Locate the cell with the specified text and output its (x, y) center coordinate. 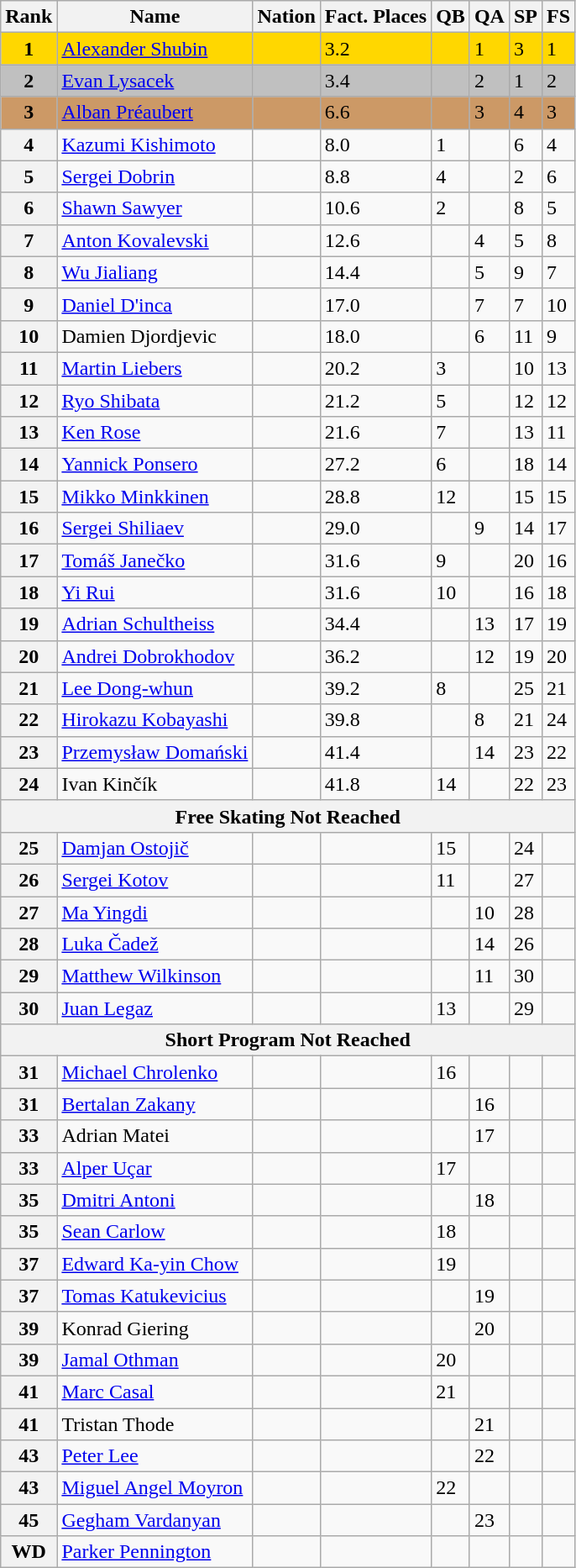
Tristan Thode (154, 1424)
Mikko Minkkinen (154, 497)
Martin Liebers (154, 368)
Kazumi Kishimoto (154, 145)
Fact. Places (375, 17)
Nation (286, 17)
Shawn Sawyer (154, 208)
Name (154, 17)
21.2 (375, 401)
Free Skating Not Reached (288, 816)
Tomas Katukevicius (154, 1296)
WD (29, 1552)
Adrian Schultheiss (154, 624)
QB (451, 17)
3.2 (375, 49)
Matthew Wilkinson (154, 976)
Dmitri Antoni (154, 1200)
8.8 (375, 176)
Ken Rose (154, 433)
10.6 (375, 208)
Hirokazu Kobayashi (154, 720)
20.2 (375, 368)
Alban Préaubert (154, 113)
Ryo Shibata (154, 401)
FS (559, 17)
8.0 (375, 145)
Michael Chrolenko (154, 1072)
Alper Uçar (154, 1168)
12.6 (375, 240)
SP (526, 17)
Rank (29, 17)
27.2 (375, 465)
Juan Legaz (154, 1008)
Peter Lee (154, 1456)
Sergei Dobrin (154, 176)
QA (489, 17)
Yannick Ponsero (154, 465)
Edward Ka-yin Chow (154, 1264)
21.6 (375, 433)
Luka Čadež (154, 944)
Gegham Vardanyan (154, 1520)
Miguel Angel Moyron (154, 1488)
Andrei Dobrokhodov (154, 656)
Sean Carlow (154, 1232)
Lee Dong-whun (154, 688)
Damien Djordjevic (154, 336)
Bertalan Zakany (154, 1104)
17.0 (375, 304)
Konrad Giering (154, 1328)
41.8 (375, 784)
Alexander Shubin (154, 49)
Damjan Ostojič (154, 848)
6.6 (375, 113)
Wu Jialiang (154, 272)
39.2 (375, 688)
Short Program Not Reached (288, 1040)
Marc Casal (154, 1392)
Parker Pennington (154, 1552)
18.0 (375, 336)
Anton Kovalevski (154, 240)
Ivan Kinčík (154, 784)
Jamal Othman (154, 1360)
29.0 (375, 529)
Ma Yingdi (154, 912)
Evan Lysacek (154, 81)
45 (29, 1520)
39.8 (375, 720)
Yi Rui (154, 592)
36.2 (375, 656)
41.4 (375, 752)
34.4 (375, 624)
14.4 (375, 272)
Daniel D'inca (154, 304)
28.8 (375, 497)
Adrian Matei (154, 1136)
Sergei Shiliaev (154, 529)
Tomáš Janečko (154, 560)
Sergei Kotov (154, 880)
3.4 (375, 81)
Przemysław Domański (154, 752)
